Provide the [x, y] coordinate of the cell's center where the given text is located.  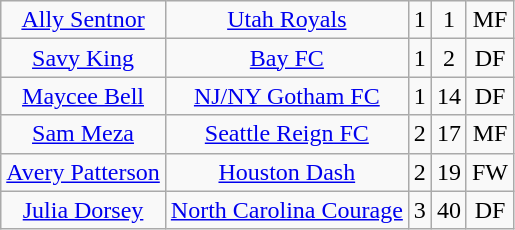
Seattle Reign FC [286, 134]
Houston Dash [286, 172]
NJ/NY Gotham FC [286, 96]
Utah Royals [286, 20]
Sam Meza [84, 134]
3 [420, 210]
FW [490, 172]
14 [448, 96]
Avery Patterson [84, 172]
Bay FC [286, 58]
North Carolina Courage [286, 210]
17 [448, 134]
40 [448, 210]
Maycee Bell [84, 96]
19 [448, 172]
Ally Sentnor [84, 20]
Julia Dorsey [84, 210]
Savy King [84, 58]
